Pinpoint the cell where the given text exists, returning its (x, y) midpoint coordinate. 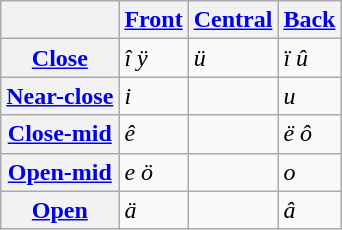
Near-close (60, 96)
ë ô (310, 134)
i (154, 96)
ä (154, 210)
u (310, 96)
ï û (310, 58)
e ö (154, 172)
Close-mid (60, 134)
Central (233, 20)
o (310, 172)
ü (233, 58)
î ÿ (154, 58)
Open (60, 210)
Open-mid (60, 172)
ê (154, 134)
Front (154, 20)
Back (310, 20)
â (310, 210)
Close (60, 58)
